Return the [x, y] coordinate for the center point of the cell that contains the specified text.  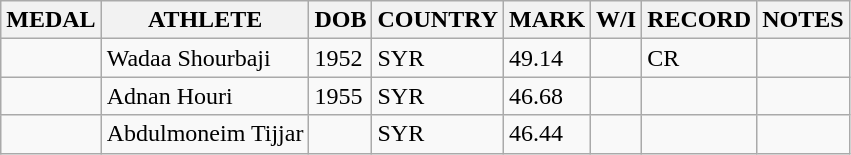
46.68 [548, 96]
CR [700, 58]
1955 [340, 96]
DOB [340, 20]
MARK [548, 20]
46.44 [548, 134]
Adnan Houri [205, 96]
COUNTRY [438, 20]
W/I [616, 20]
49.14 [548, 58]
MEDAL [51, 20]
ATHLETE [205, 20]
Wadaa Shourbaji [205, 58]
Abdulmoneim Tijjar [205, 134]
RECORD [700, 20]
1952 [340, 58]
NOTES [803, 20]
